Locate the cell with the specified text and output its [X, Y] center coordinate. 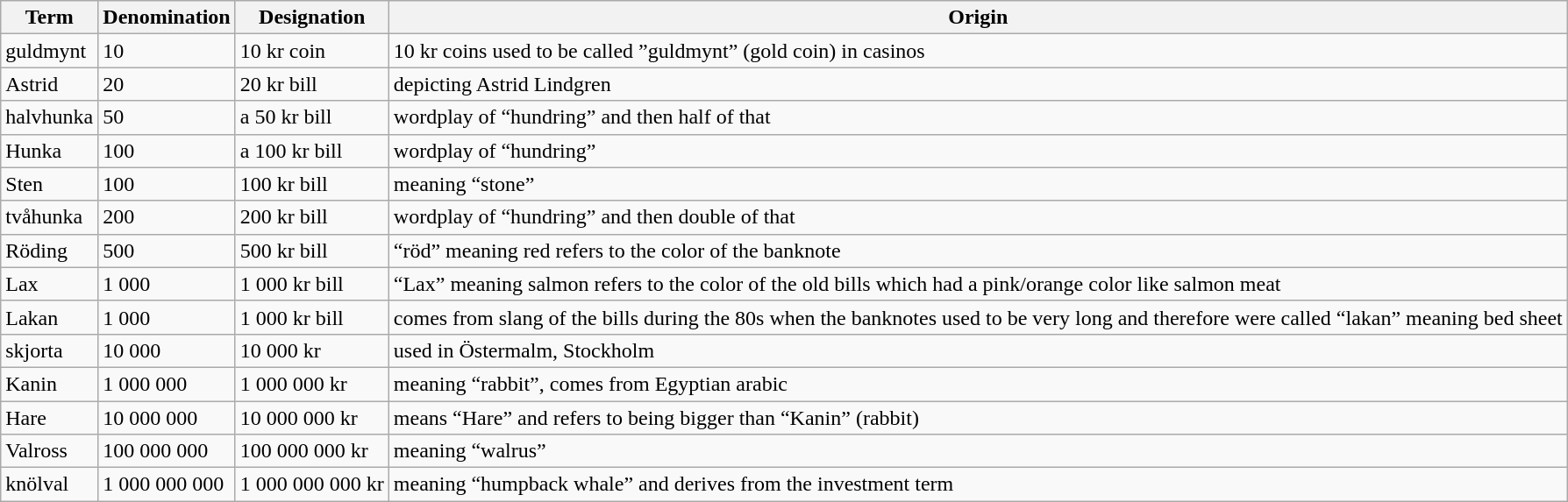
Sten [49, 184]
skjorta [49, 350]
10 kr coins used to be called ”guldmynt” (gold coin) in casinos [978, 51]
“röd” meaning red refers to the color of the banknote [978, 251]
wordplay of “hundring” [978, 151]
Hare [49, 418]
meaning “rabbit”, comes from Egyptian arabic [978, 384]
comes from slang of the bills during the 80s when the banknotes used to be very long and therefore were called “lakan” meaning bed sheet [978, 317]
wordplay of “hundring” and then half of that [978, 117]
Lax [49, 284]
10 000 000 kr [312, 418]
Astrid [49, 84]
a 100 kr bill [312, 151]
Origin [978, 18]
means “Hare” and refers to being bigger than “Kanin” (rabbit) [978, 418]
200 [167, 217]
guldmynt [49, 51]
10 000 kr [312, 350]
meaning “walrus” [978, 451]
Designation [312, 18]
Röding [49, 251]
200 kr bill [312, 217]
depicting Astrid Lindgren [978, 84]
Kanin [49, 384]
10 [167, 51]
knölval [49, 484]
100 000 000 [167, 451]
meaning “stone” [978, 184]
10 kr coin [312, 51]
wordplay of “hundring” and then double of that [978, 217]
1 000 000 000 [167, 484]
10 000 000 [167, 418]
1 000 000 000 kr [312, 484]
100 kr bill [312, 184]
Valross [49, 451]
a 50 kr bill [312, 117]
500 kr bill [312, 251]
100 000 000 kr [312, 451]
1 000 000 kr [312, 384]
Hunka [49, 151]
meaning “humpback whale” and derives from the investment term [978, 484]
“Lax” meaning salmon refers to the color of the old bills which had a pink/orange color like salmon meat [978, 284]
Denomination [167, 18]
halvhunka [49, 117]
20 [167, 84]
Term [49, 18]
500 [167, 251]
1 000 000 [167, 384]
50 [167, 117]
used in Östermalm, Stockholm [978, 350]
20 kr bill [312, 84]
10 000 [167, 350]
Lakan [49, 317]
tvåhunka [49, 217]
